Find where the given text appears and provide that cell's center as (x, y) coordinate. 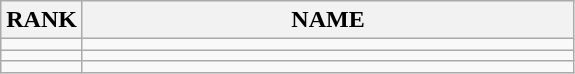
NAME (328, 20)
RANK (42, 20)
